Identify which cell holds the provided text, then report its [x, y] central coordinate. 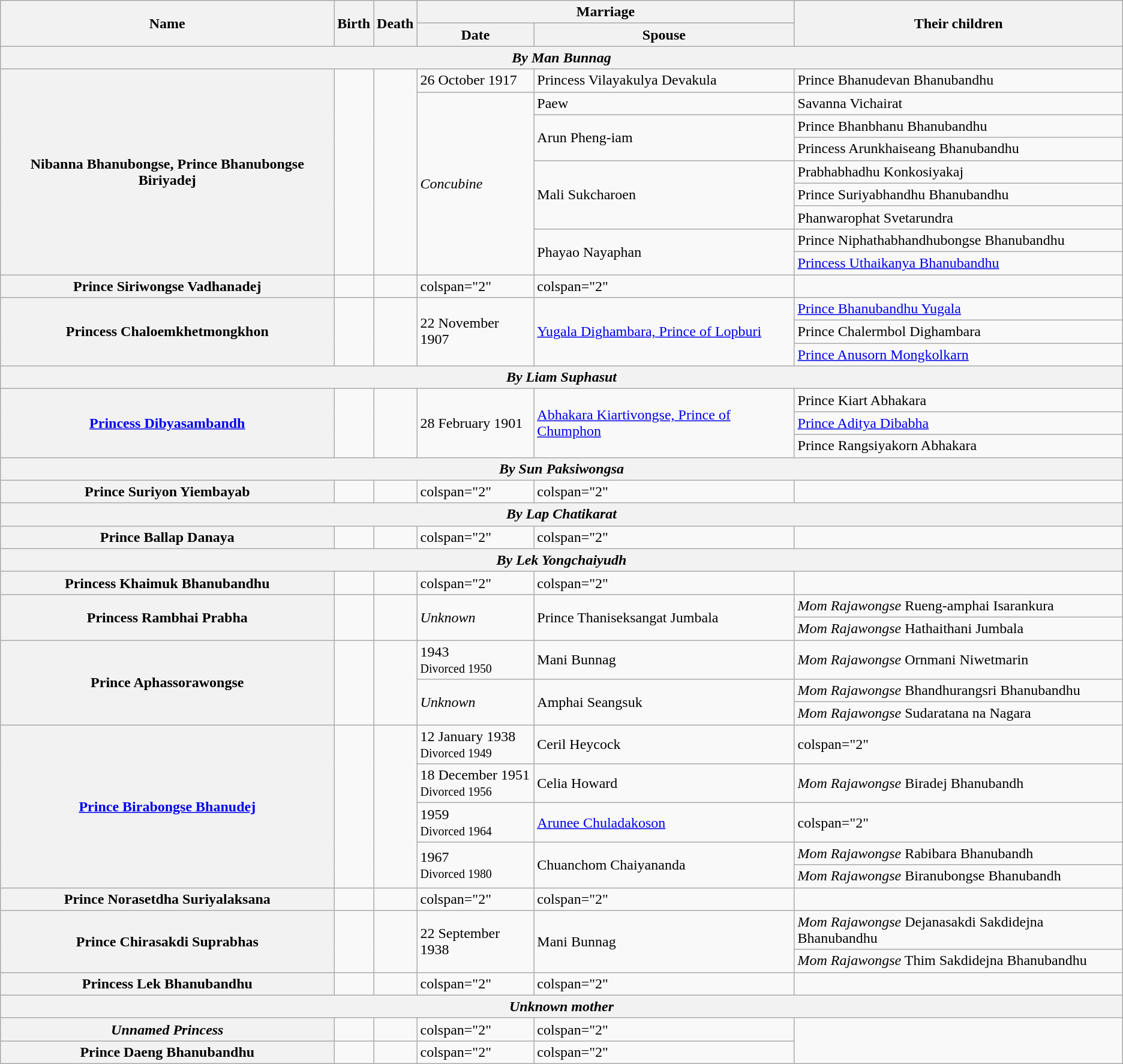
Abhakara Kiartivongse, Prince of Chumphon [664, 423]
26 October 1917 [475, 80]
Prince Chalermbol Dighambara [959, 332]
18 December 1951Divorced 1956 [475, 784]
Mom Rajawongse Hathaithani Jumbala [959, 628]
Princess Arunkhaiseang Bhanubandhu [959, 149]
Amphai Seangsuk [664, 702]
Ceril Heycock [664, 744]
Prince Norasetdha Suriyalaksana [167, 899]
Paew [664, 103]
Princess Uthaikanya Bhanubandhu [959, 263]
Marriage [606, 12]
Princess Vilayakulya Devakula [664, 80]
1959Divorced 1964 [475, 822]
Concubine [475, 183]
Princess Lek Bhanubandhu [167, 984]
Arun Pheng-iam [664, 137]
Mom Rajawongse Biradej Bhanubandh [959, 784]
Name [167, 23]
By Lek Yongchaiyudh [561, 560]
Prince Ballap Danaya [167, 537]
Chuanchom Chaiyananda [664, 865]
1943Divorced 1950 [475, 659]
Mom Rajawongse Thim Sakdidejna Bhanubandhu [959, 961]
Princess Khaimuk Bhanubandhu [167, 583]
Mom Rajawongse Biranubongse Bhanubandh [959, 876]
Phanwarophat Svetarundra [959, 217]
Spouse [664, 35]
Prince Suriyon Yiembayab [167, 491]
Mom Rajawongse Sudaratana na Nagara [959, 714]
Arunee Chuladakoson [664, 822]
Mom Rajawongse Dejanasakdi Sakdidejna Bhanubandhu [959, 930]
By Lap Chatikarat [561, 514]
Date [475, 35]
Prince Suriyabhandhu Bhanubandhu [959, 194]
By Liam Suphasut [561, 377]
Yugala Dighambara, Prince of Lopburi [664, 332]
Prince Niphathabhandhubongse Bhanubandhu [959, 240]
Unnamed Princess [167, 1029]
Prince Siriwongse Vadhanadej [167, 286]
Prince Kiart Abhakara [959, 400]
22 November 1907 [475, 332]
Prince Birabongse Bhanudej [167, 807]
Prince Thaniseksangat Jumbala [664, 617]
Princess Chaloemkhetmongkhon [167, 332]
By Sun Paksiwongsa [561, 469]
Prince Aphassorawongse [167, 682]
Princess Dibyasambandh [167, 423]
1967Divorced 1980 [475, 865]
Prince Anusorn Mongkolkarn [959, 355]
Celia Howard [664, 784]
Prince Daeng Bhanubandhu [167, 1052]
Mom Rajawongse Rabibara Bhanubandh [959, 853]
Death [395, 23]
Prabhabhadhu Konkosiyakaj [959, 172]
Prince Aditya Dibabha [959, 423]
28 February 1901 [475, 423]
By Man Bunnag [561, 58]
Prince Chirasakdi Suprabhas [167, 941]
Unknown mother [561, 1006]
Prince Bhanubandhu Yugala [959, 309]
Their children [959, 23]
Birth [354, 23]
22 September 1938 [475, 941]
12 January 1938Divorced 1949 [475, 744]
Mom Rajawongse Bhandhurangsri Bhanubandhu [959, 691]
Phayao Nayaphan [664, 251]
Savanna Vichairat [959, 103]
Mom Rajawongse Ornmani Niwetmarin [959, 659]
Mali Sukcharoen [664, 194]
Nibanna Bhanubongse, Prince Bhanubongse Biriyadej [167, 172]
Mom Rajawongse Rueng-amphai Isarankura [959, 606]
Prince Bhanudevan Bhanubandhu [959, 80]
Prince Bhanbhanu Bhanubandhu [959, 126]
Princess Rambhai Prabha [167, 617]
Prince Rangsiyakorn Abhakara [959, 446]
